Output the [X, Y] coordinate of the center of the cell containing the given text.  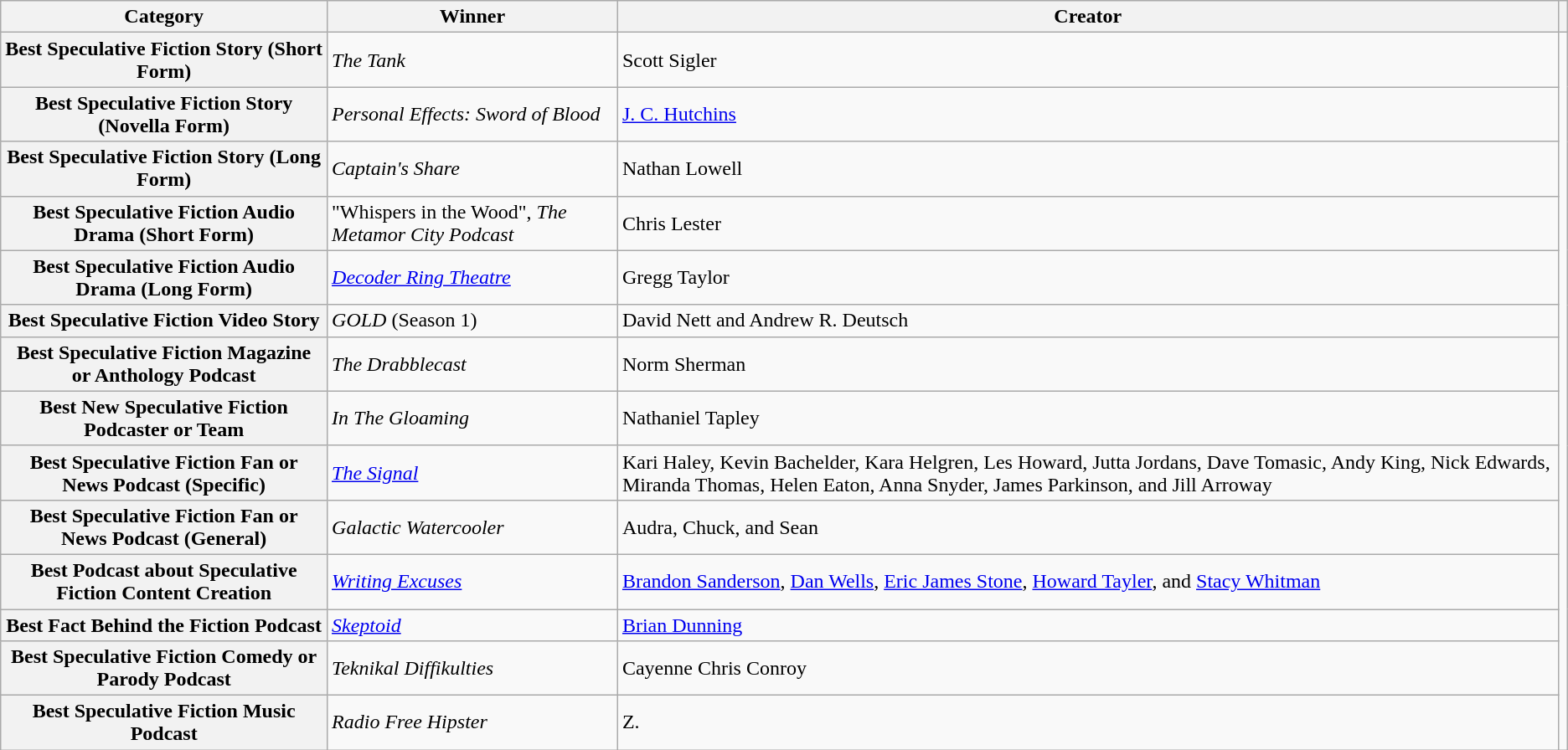
Audra, Chuck, and Sean [1087, 527]
David Nett and Andrew R. Deutsch [1087, 321]
Scott Sigler [1087, 60]
The Signal [472, 472]
Winner [472, 17]
Teknikal Diffikulties [472, 668]
Best Speculative Fiction Audio Drama (Long Form) [164, 278]
Personal Effects: Sword of Blood [472, 114]
Captain's Share [472, 169]
Galactic Watercooler [472, 527]
In The Gloaming [472, 419]
Best Speculative Fiction Story (Short Form) [164, 60]
Best Speculative Fiction Audio Drama (Short Form) [164, 223]
Best Speculative Fiction Video Story [164, 321]
Best Speculative Fiction Magazine or Anthology Podcast [164, 363]
Best Speculative Fiction Story (Long Form) [164, 169]
Best Speculative Fiction Story (Novella Form) [164, 114]
Norm Sherman [1087, 363]
"Whispers in the Wood", The Metamor City Podcast [472, 223]
Nathan Lowell [1087, 169]
The Tank [472, 60]
Chris Lester [1087, 223]
Best Podcast about Speculative Fiction Content Creation [164, 581]
Nathaniel Tapley [1087, 419]
Creator [1087, 17]
Best Speculative Fiction Comedy or Parody Podcast [164, 668]
GOLD (Season 1) [472, 321]
Decoder Ring Theatre [472, 278]
Best Speculative Fiction Music Podcast [164, 723]
Radio Free Hipster [472, 723]
Best Fact Behind the Fiction Podcast [164, 625]
Brandon Sanderson, Dan Wells, Eric James Stone, Howard Tayler, and Stacy Whitman [1087, 581]
Best Speculative Fiction Fan or News Podcast (General) [164, 527]
Best New Speculative Fiction Podcaster or Team [164, 419]
Gregg Taylor [1087, 278]
The Drabblecast [472, 363]
Category [164, 17]
Writing Excuses [472, 581]
Z. [1087, 723]
Cayenne Chris Conroy [1087, 668]
Best Speculative Fiction Fan or News Podcast (Specific) [164, 472]
J. C. Hutchins [1087, 114]
Brian Dunning [1087, 625]
Skeptoid [472, 625]
